Extract the [x, y] coordinate from the center of the cell holding the provided text.  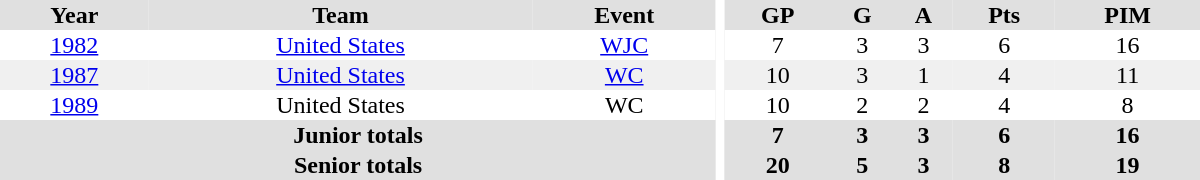
Senior totals [358, 165]
5 [862, 165]
1989 [74, 105]
1982 [74, 45]
PIM [1128, 15]
1 [924, 75]
Event [624, 15]
WJC [624, 45]
11 [1128, 75]
GP [778, 15]
G [862, 15]
A [924, 15]
Pts [1004, 15]
Team [341, 15]
1987 [74, 75]
Year [74, 15]
20 [778, 165]
19 [1128, 165]
Junior totals [358, 135]
